Pinpoint the cell where the given text exists, returning its [X, Y] midpoint coordinate. 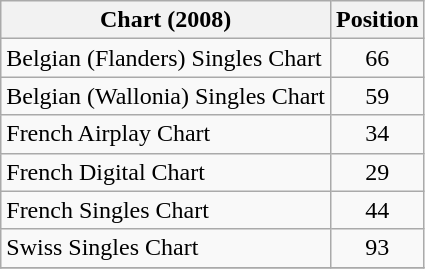
Chart (2008) [166, 20]
French Airplay Chart [166, 134]
93 [377, 248]
Swiss Singles Chart [166, 248]
French Singles Chart [166, 210]
44 [377, 210]
Position [377, 20]
French Digital Chart [166, 172]
29 [377, 172]
Belgian (Wallonia) Singles Chart [166, 96]
34 [377, 134]
59 [377, 96]
66 [377, 58]
Belgian (Flanders) Singles Chart [166, 58]
